Provide the [X, Y] coordinate of the cell's center where the given text is located.  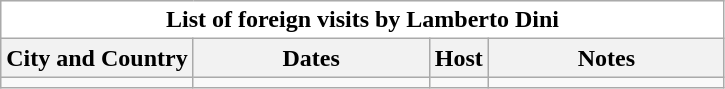
Notes [606, 58]
List of foreign visits by Lamberto Dini [363, 20]
Host [458, 58]
City and Country [97, 58]
Dates [311, 58]
